Scan for the cell matching the given text and deliver its [x, y] coordinate at center. 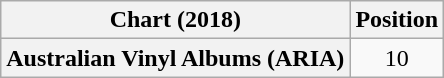
Position [397, 20]
10 [397, 58]
Australian Vinyl Albums (ARIA) [176, 58]
Chart (2018) [176, 20]
